Determine the (x, y) coordinate at the center of the cell enclosing the given text.  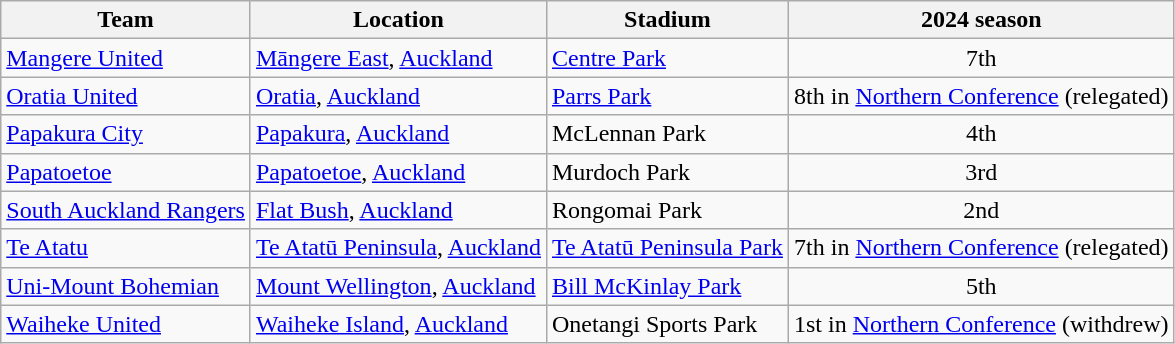
1st in Northern Conference (withdrew) (981, 324)
4th (981, 134)
Oratia United (126, 96)
Rongomai Park (667, 210)
Bill McKinlay Park (667, 286)
Parrs Park (667, 96)
Waiheke Island, Auckland (398, 324)
7th (981, 58)
Murdoch Park (667, 172)
Flat Bush, Auckland (398, 210)
Māngere East, Auckland (398, 58)
Team (126, 20)
Stadium (667, 20)
5th (981, 286)
2nd (981, 210)
McLennan Park (667, 134)
7th in Northern Conference (relegated) (981, 248)
2024 season (981, 20)
Oratia, Auckland (398, 96)
South Auckland Rangers (126, 210)
Te Atatu (126, 248)
Centre Park (667, 58)
Papatoetoe, Auckland (398, 172)
Onetangi Sports Park (667, 324)
Papakura City (126, 134)
Te Atatū Peninsula, Auckland (398, 248)
Uni-Mount Bohemian (126, 286)
Papatoetoe (126, 172)
Te Atatū Peninsula Park (667, 248)
3rd (981, 172)
Papakura, Auckland (398, 134)
Waiheke United (126, 324)
Location (398, 20)
Mount Wellington, Auckland (398, 286)
Mangere United (126, 58)
8th in Northern Conference (relegated) (981, 96)
